Output the (X, Y) coordinate of the center of the cell containing the given text.  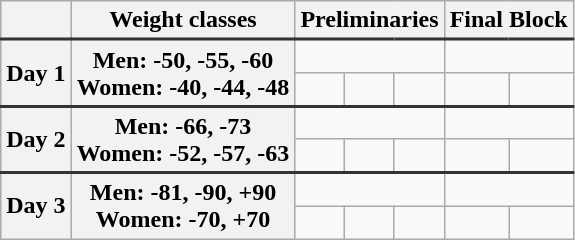
Day 3 (36, 206)
Men: -50, -55, -60 Women: -40, -44, -48 (183, 74)
Day 2 (36, 140)
Day 1 (36, 74)
Preliminaries (370, 20)
Men: -66, -73 Women: -52, -57, -63 (183, 140)
Final Block (508, 20)
Men: -81, -90, +90 Women: -70, +70 (183, 206)
Weight classes (183, 20)
